Capture the cell that displays the provided text and extract its (X, Y) central coordinate. 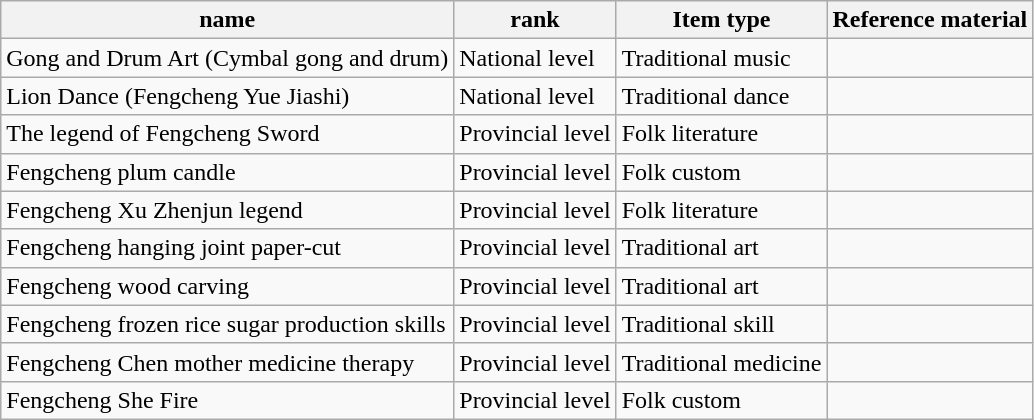
Gong and Drum Art (Cymbal gong and drum) (228, 58)
Traditional skill (722, 324)
The legend of Fengcheng Sword (228, 134)
Fengcheng hanging joint paper-cut (228, 248)
Fengcheng She Fire (228, 400)
Fengcheng wood carving (228, 286)
Traditional dance (722, 96)
Lion Dance (Fengcheng Yue Jiashi) (228, 96)
name (228, 20)
Item type (722, 20)
Fengcheng Xu Zhenjun legend (228, 210)
Fengcheng Chen mother medicine therapy (228, 362)
Traditional medicine (722, 362)
rank (535, 20)
Fengcheng frozen rice sugar production skills (228, 324)
Fengcheng plum candle (228, 172)
Reference material (930, 20)
Traditional music (722, 58)
